Return (x, y) of the center of cell containing provided text 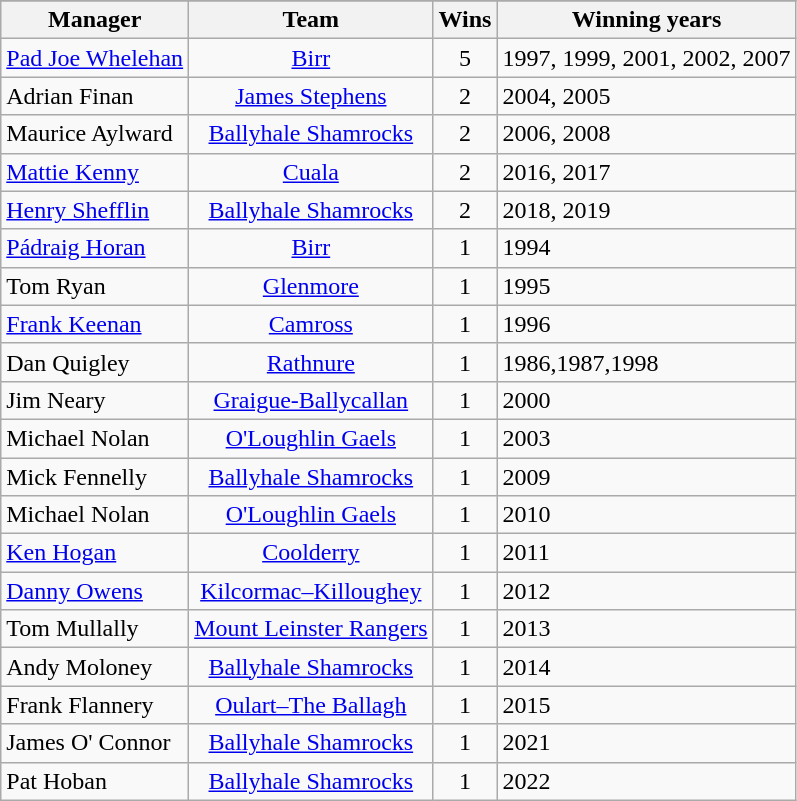
2012 (646, 591)
2014 (646, 667)
2010 (646, 515)
2004, 2005 (646, 96)
Pad Joe Whelehan (95, 58)
1994 (646, 248)
1996 (646, 324)
2022 (646, 781)
Mick Fennelly (95, 477)
1995 (646, 286)
Glenmore (311, 286)
James O' Connor (95, 743)
Wins (465, 20)
2018, 2019 (646, 210)
2016, 2017 (646, 172)
5 (465, 58)
Team (311, 20)
2009 (646, 477)
Jim Neary (95, 400)
Pádraig Horan (95, 248)
Maurice Aylward (95, 134)
Mount Leinster Rangers (311, 629)
Dan Quigley (95, 362)
Andy Moloney (95, 667)
Tom Ryan (95, 286)
Tom Mullally (95, 629)
Oulart–The Ballagh (311, 705)
Henry Shefflin (95, 210)
2000 (646, 400)
2013 (646, 629)
2003 (646, 438)
Mattie Kenny (95, 172)
Adrian Finan (95, 96)
Winning years (646, 20)
1986,1987,1998 (646, 362)
Coolderry (311, 553)
Graigue-Ballycallan (311, 400)
2021 (646, 743)
James Stephens (311, 96)
Frank Keenan (95, 324)
2011 (646, 553)
Manager (95, 20)
Cuala (311, 172)
Danny Owens (95, 591)
2006, 2008 (646, 134)
Pat Hoban (95, 781)
Ken Hogan (95, 553)
Kilcormac–Killoughey (311, 591)
2015 (646, 705)
Frank Flannery (95, 705)
Rathnure (311, 362)
Camross (311, 324)
1997, 1999, 2001, 2002, 2007 (646, 58)
